Identify which cell holds the provided text, then report its (X, Y) central coordinate. 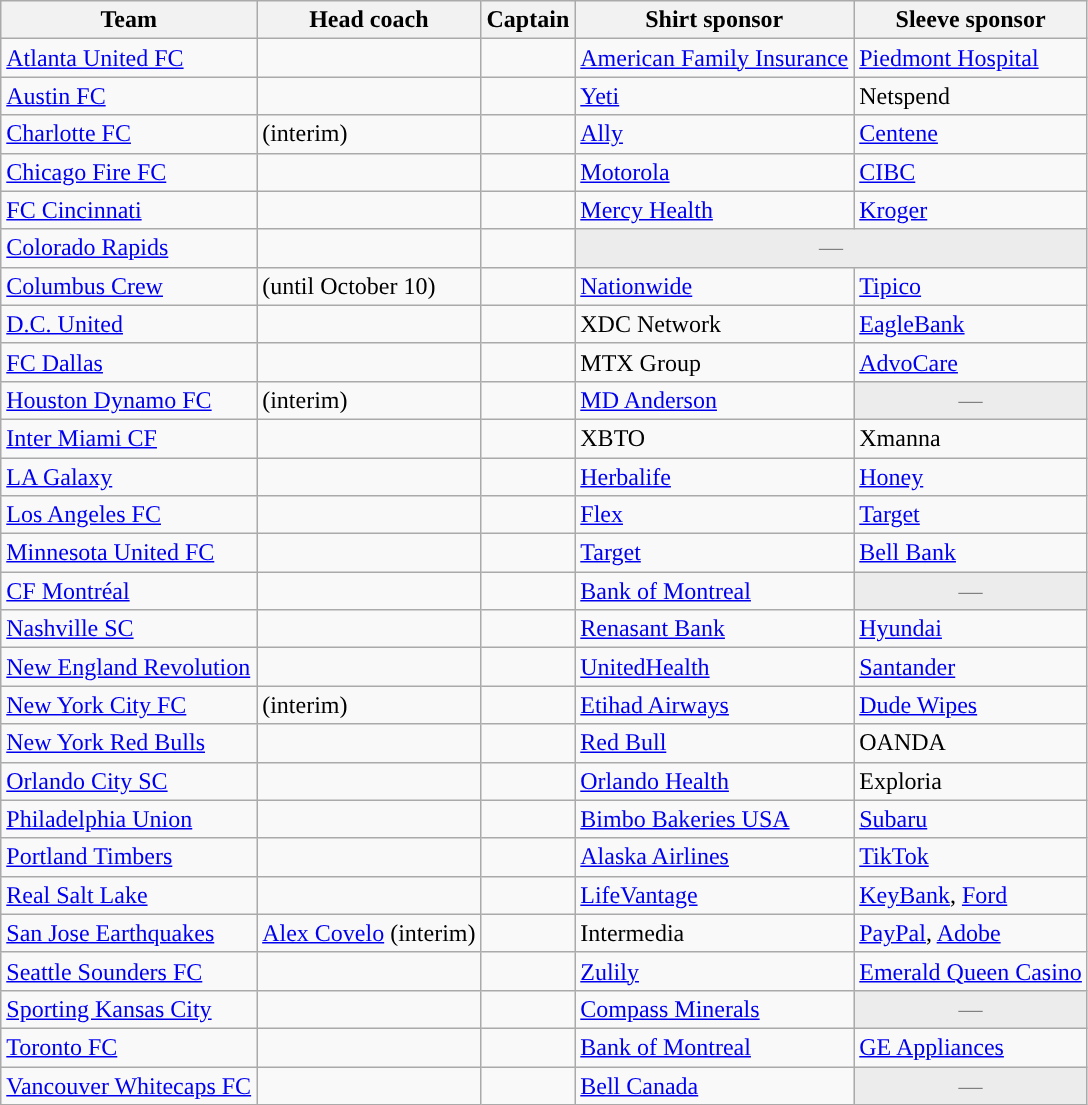
Bell Bank (971, 553)
EagleBank (971, 324)
Yeti (714, 96)
Minnesota United FC (129, 553)
Bell Canada (714, 1085)
Shirt sponsor (714, 20)
Zulily (714, 971)
Alaska Airlines (714, 857)
American Family Insurance (714, 58)
Sporting Kansas City (129, 1009)
D.C. United (129, 324)
Toronto FC (129, 1047)
Los Angeles FC (129, 515)
Compass Minerals (714, 1009)
Orlando City SC (129, 781)
Hyundai (971, 629)
Orlando Health (714, 781)
Etihad Airways (714, 705)
Herbalife (714, 477)
Honey (971, 477)
Head coach (369, 20)
CIBC (971, 172)
Mercy Health (714, 210)
Team (129, 20)
Flex (714, 515)
Atlanta United FC (129, 58)
Seattle Sounders FC (129, 971)
Motorola (714, 172)
MD Anderson (714, 400)
San Jose Earthquakes (129, 933)
Bimbo Bakeries USA (714, 819)
Centene (971, 134)
Emerald Queen Casino (971, 971)
Houston Dynamo FC (129, 400)
Nashville SC (129, 629)
Alex Covelo (interim) (369, 933)
XDC Network (714, 324)
Charlotte FC (129, 134)
CF Montréal (129, 591)
Ally (714, 134)
Chicago Fire FC (129, 172)
KeyBank, Ford (971, 895)
Kroger (971, 210)
XBTO (714, 438)
Exploria (971, 781)
New York Red Bulls (129, 743)
Piedmont Hospital (971, 58)
Xmanna (971, 438)
AdvoCare (971, 362)
Captain (528, 20)
Austin FC (129, 96)
Inter Miami CF (129, 438)
Portland Timbers (129, 857)
Tipico (971, 286)
Santander (971, 667)
MTX Group (714, 362)
Renasant Bank (714, 629)
Dude Wipes (971, 705)
New England Revolution (129, 667)
Colorado Rapids (129, 248)
FC Cincinnati (129, 210)
Intermedia (714, 933)
Columbus Crew (129, 286)
Philadelphia Union (129, 819)
GE Appliances (971, 1047)
OANDA (971, 743)
TikTok (971, 857)
(until October 10) (369, 286)
Real Salt Lake (129, 895)
Subaru (971, 819)
Vancouver Whitecaps FC (129, 1085)
New York City FC (129, 705)
LifeVantage (714, 895)
Sleeve sponsor (971, 20)
Netspend (971, 96)
Nationwide (714, 286)
FC Dallas (129, 362)
UnitedHealth (714, 667)
Red Bull (714, 743)
PayPal, Adobe (971, 933)
LA Galaxy (129, 477)
